Identify which cell holds the provided text, then report its (X, Y) central coordinate. 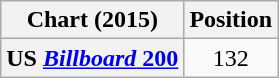
Position (231, 20)
132 (231, 58)
US Billboard 200 (92, 58)
Chart (2015) (92, 20)
